Search for the cell housing the specified text and yield its (X, Y) center coordinate. 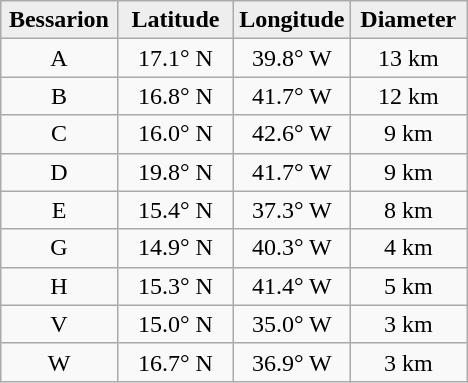
15.4° N (175, 210)
12 km (408, 96)
35.0° W (292, 324)
36.9° W (292, 362)
15.3° N (175, 286)
40.3° W (292, 248)
14.9° N (175, 248)
Longitude (292, 20)
4 km (408, 248)
16.7° N (175, 362)
16.8° N (175, 96)
D (59, 172)
B (59, 96)
8 km (408, 210)
13 km (408, 58)
Bessarion (59, 20)
42.6° W (292, 134)
W (59, 362)
37.3° W (292, 210)
16.0° N (175, 134)
G (59, 248)
17.1° N (175, 58)
Diameter (408, 20)
E (59, 210)
H (59, 286)
41.4° W (292, 286)
19.8° N (175, 172)
C (59, 134)
V (59, 324)
39.8° W (292, 58)
Latitude (175, 20)
A (59, 58)
15.0° N (175, 324)
5 km (408, 286)
